Find where the given text appears and provide that cell's center as (X, Y) coordinate. 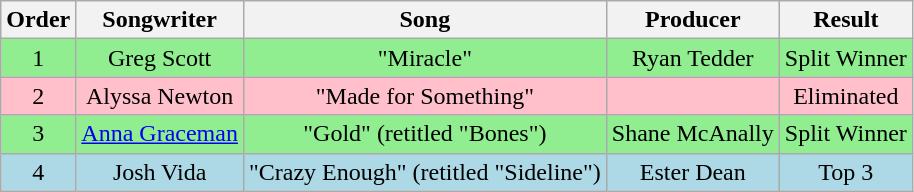
Anna Graceman (160, 134)
"Gold" (retitled "Bones") (424, 134)
Producer (692, 20)
2 (38, 96)
Order (38, 20)
Top 3 (846, 172)
Greg Scott (160, 58)
Alyssa Newton (160, 96)
1 (38, 58)
Song (424, 20)
Eliminated (846, 96)
Shane McAnally (692, 134)
3 (38, 134)
Ryan Tedder (692, 58)
Songwriter (160, 20)
Result (846, 20)
4 (38, 172)
Josh Vida (160, 172)
"Made for Something" (424, 96)
"Miracle" (424, 58)
"Crazy Enough" (retitled "Sideline") (424, 172)
Ester Dean (692, 172)
